From the cell containing the given text, extract its center point as [x, y] coordinate. 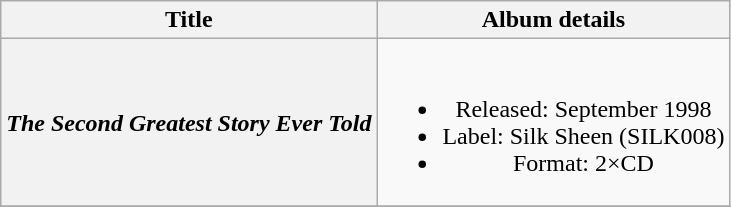
Released: September 1998Label: Silk Sheen (SILK008)Format: 2×CD [554, 122]
The Second Greatest Story Ever Told [189, 122]
Album details [554, 20]
Title [189, 20]
